Locate the cell with the specified text and output its [x, y] center coordinate. 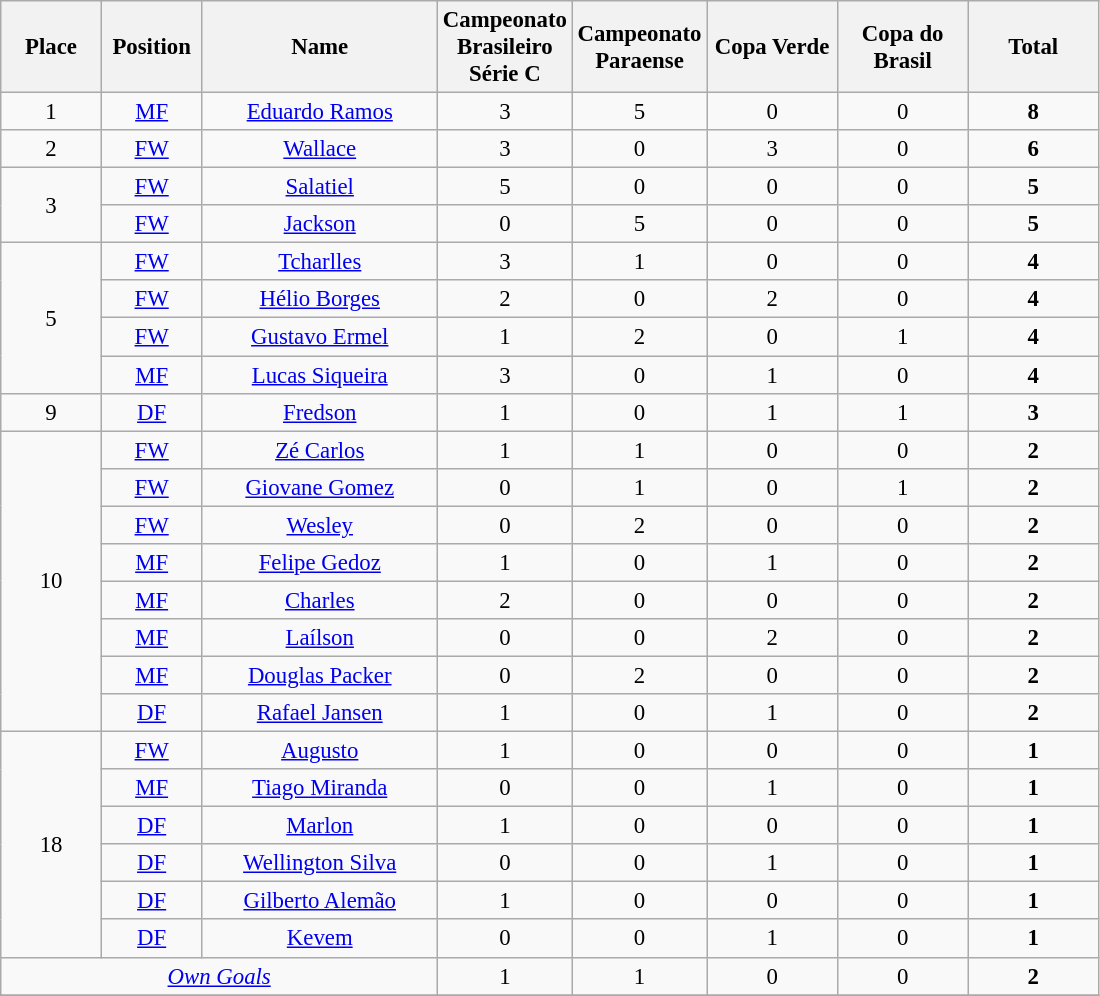
Position [152, 47]
Felipe Gedoz [320, 563]
Tcharlles [320, 262]
Hélio Borges [320, 299]
Tiago Miranda [320, 788]
Copa do Brasil [902, 47]
Place [52, 47]
Giovane Gomez [320, 487]
Fredson [320, 412]
10 [52, 582]
Gustavo Ermel [320, 337]
Douglas Packer [320, 675]
Own Goals [220, 976]
Gilberto Alemão [320, 901]
6 [1034, 149]
Campeonato Brasileiro Série C [506, 47]
Lucas Siqueira [320, 375]
Salatiel [320, 187]
Laílson [320, 638]
Augusto [320, 751]
Jackson [320, 224]
Wallace [320, 149]
Zé Carlos [320, 450]
Kevem [320, 939]
Name [320, 47]
Charles [320, 600]
Total [1034, 47]
Wesley [320, 525]
9 [52, 412]
Eduardo Ramos [320, 112]
18 [52, 845]
Rafael Jansen [320, 713]
Copa Verde [772, 47]
Campeonato Paraense [640, 47]
Marlon [320, 826]
Wellington Silva [320, 863]
8 [1034, 112]
